From the cell containing the given text, extract its center point as (X, Y) coordinate. 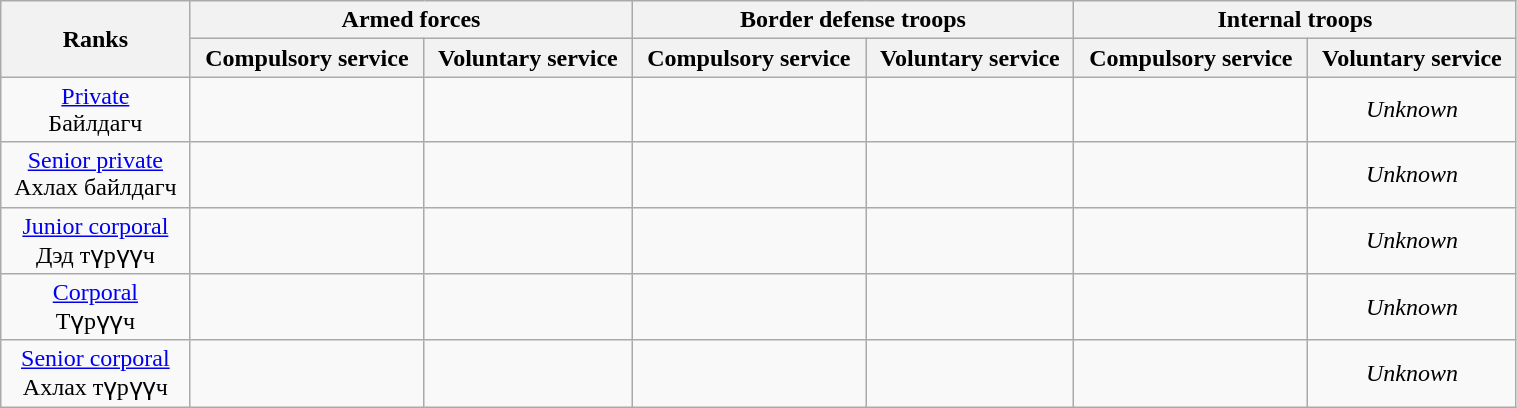
Armed forces (411, 20)
Internal troops (1295, 20)
Senior privateАхлах байлдагч (96, 174)
Ranks (96, 39)
Border defense troops (853, 20)
CorporalТүрүүч (96, 308)
PrivateБайлдагч (96, 110)
Senior corporalАхлах түрүүч (96, 374)
Junior corporalДэд түрүүч (96, 240)
